Search for the cell housing the specified text and yield its [x, y] center coordinate. 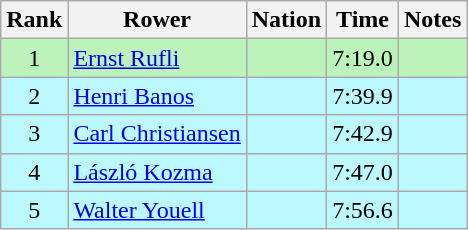
1 [34, 58]
4 [34, 172]
3 [34, 134]
Ernst Rufli [157, 58]
7:42.9 [363, 134]
Nation [286, 20]
László Kozma [157, 172]
Rank [34, 20]
2 [34, 96]
7:19.0 [363, 58]
Rower [157, 20]
Henri Banos [157, 96]
7:47.0 [363, 172]
Carl Christiansen [157, 134]
7:56.6 [363, 210]
Time [363, 20]
5 [34, 210]
Walter Youell [157, 210]
Notes [432, 20]
7:39.9 [363, 96]
